Return the (X, Y) coordinate for the center point of the cell that contains the specified text.  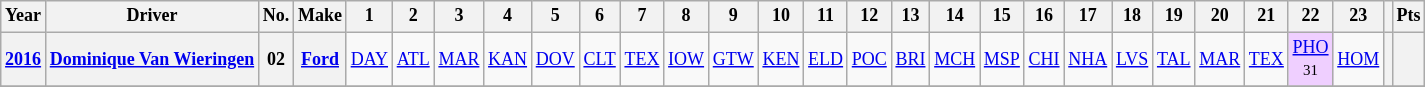
CLT (600, 59)
6 (600, 16)
1 (369, 16)
23 (1358, 16)
KAN (508, 59)
Pts (1408, 16)
11 (826, 16)
HOM (1358, 59)
DOV (555, 59)
Driver (152, 16)
8 (686, 16)
7 (642, 16)
POC (869, 59)
LVS (1132, 59)
NHA (1088, 59)
ELD (826, 59)
DAY (369, 59)
4 (508, 16)
IOW (686, 59)
16 (1044, 16)
Make (320, 16)
KEN (781, 59)
22 (1310, 16)
TAL (1174, 59)
MCH (955, 59)
5 (555, 16)
02 (276, 59)
Dominique Van Wieringen (152, 59)
Year (24, 16)
21 (1267, 16)
PHO31 (1310, 59)
BRI (910, 59)
12 (869, 16)
9 (733, 16)
17 (1088, 16)
3 (459, 16)
No. (276, 16)
18 (1132, 16)
Ford (320, 59)
15 (1002, 16)
19 (1174, 16)
GTW (733, 59)
ATL (413, 59)
14 (955, 16)
20 (1220, 16)
2016 (24, 59)
2 (413, 16)
MSP (1002, 59)
CHI (1044, 59)
13 (910, 16)
10 (781, 16)
